Search for the cell housing the specified text and yield its (x, y) center coordinate. 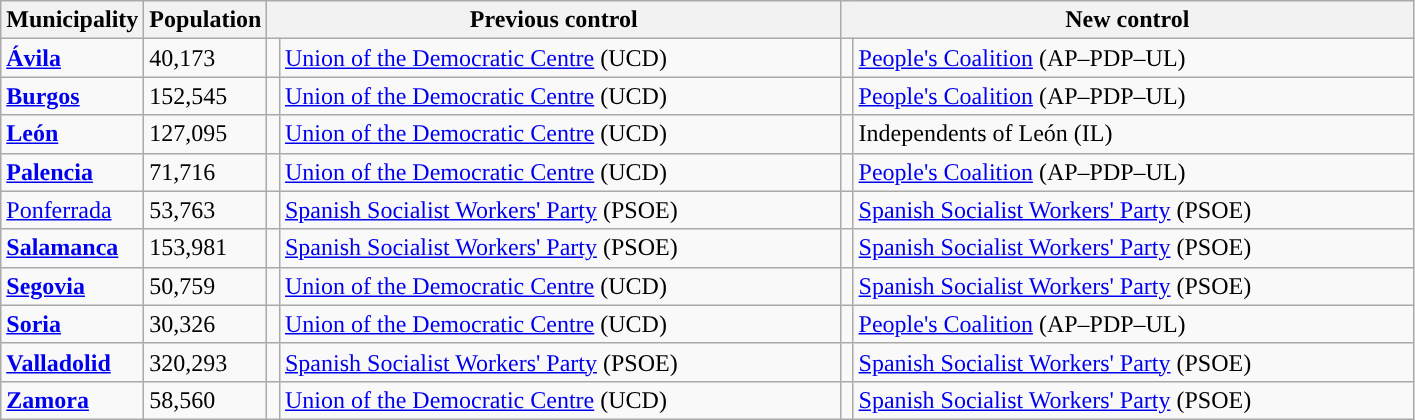
320,293 (206, 362)
Previous control (554, 20)
Palencia (72, 172)
30,326 (206, 324)
152,545 (206, 96)
Valladolid (72, 362)
Soria (72, 324)
Ávila (72, 58)
Segovia (72, 286)
Ponferrada (72, 210)
Zamora (72, 400)
Burgos (72, 96)
53,763 (206, 210)
Independents of León (IL) (1134, 134)
León (72, 134)
New control (1127, 20)
Municipality (72, 20)
153,981 (206, 248)
Salamanca (72, 248)
58,560 (206, 400)
71,716 (206, 172)
127,095 (206, 134)
50,759 (206, 286)
Population (206, 20)
40,173 (206, 58)
